Scan for the cell matching the given text and deliver its [x, y] coordinate at center. 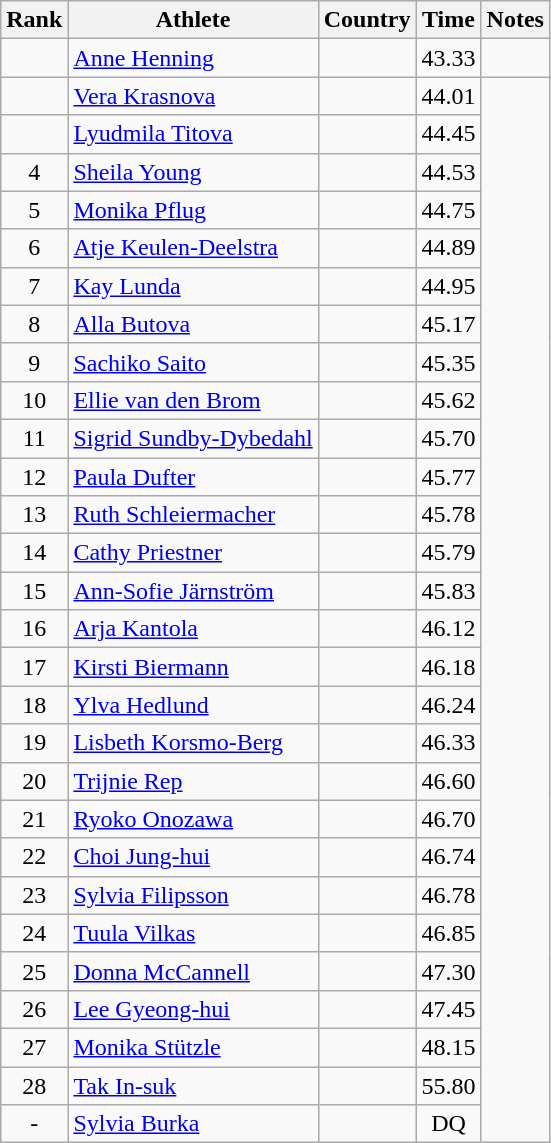
Atje Keulen-Deelstra [193, 248]
45.78 [448, 515]
46.78 [448, 895]
45.77 [448, 477]
Ellie van den Brom [193, 400]
44.95 [448, 286]
46.74 [448, 857]
46.18 [448, 667]
Sylvia Filipsson [193, 895]
5 [34, 210]
55.80 [448, 1085]
44.89 [448, 248]
Time [448, 20]
47.30 [448, 971]
Lyudmila Titova [193, 134]
13 [34, 515]
26 [34, 1009]
46.60 [448, 781]
46.12 [448, 629]
44.75 [448, 210]
DQ [448, 1124]
Sheila Young [193, 172]
44.45 [448, 134]
Alla Butova [193, 324]
18 [34, 705]
27 [34, 1047]
Ruth Schleiermacher [193, 515]
Paula Dufter [193, 477]
20 [34, 781]
Choi Jung-hui [193, 857]
Ylva Hedlund [193, 705]
Anne Henning [193, 58]
Monika Pflug [193, 210]
16 [34, 629]
22 [34, 857]
Vera Krasnova [193, 96]
44.53 [448, 172]
Tuula Vilkas [193, 933]
45.35 [448, 362]
21 [34, 819]
Notes [515, 20]
23 [34, 895]
Sachiko Saito [193, 362]
14 [34, 553]
Arja Kantola [193, 629]
11 [34, 438]
Tak In-suk [193, 1085]
Kirsti Biermann [193, 667]
7 [34, 286]
6 [34, 248]
Monika Stützle [193, 1047]
Lisbeth Korsmo-Berg [193, 743]
Country [367, 20]
Lee Gyeong-hui [193, 1009]
19 [34, 743]
28 [34, 1085]
9 [34, 362]
Cathy Priestner [193, 553]
46.70 [448, 819]
Trijnie Rep [193, 781]
Ann-Sofie Järnström [193, 591]
24 [34, 933]
Kay Lunda [193, 286]
45.17 [448, 324]
45.70 [448, 438]
Sigrid Sundby-Dybedahl [193, 438]
48.15 [448, 1047]
45.79 [448, 553]
45.83 [448, 591]
46.85 [448, 933]
Rank [34, 20]
43.33 [448, 58]
15 [34, 591]
Sylvia Burka [193, 1124]
44.01 [448, 96]
25 [34, 971]
- [34, 1124]
Donna McCannell [193, 971]
46.24 [448, 705]
Ryoko Onozawa [193, 819]
17 [34, 667]
4 [34, 172]
46.33 [448, 743]
47.45 [448, 1009]
8 [34, 324]
12 [34, 477]
45.62 [448, 400]
Athlete [193, 20]
10 [34, 400]
